From the cell containing the given text, extract its center point as [X, Y] coordinate. 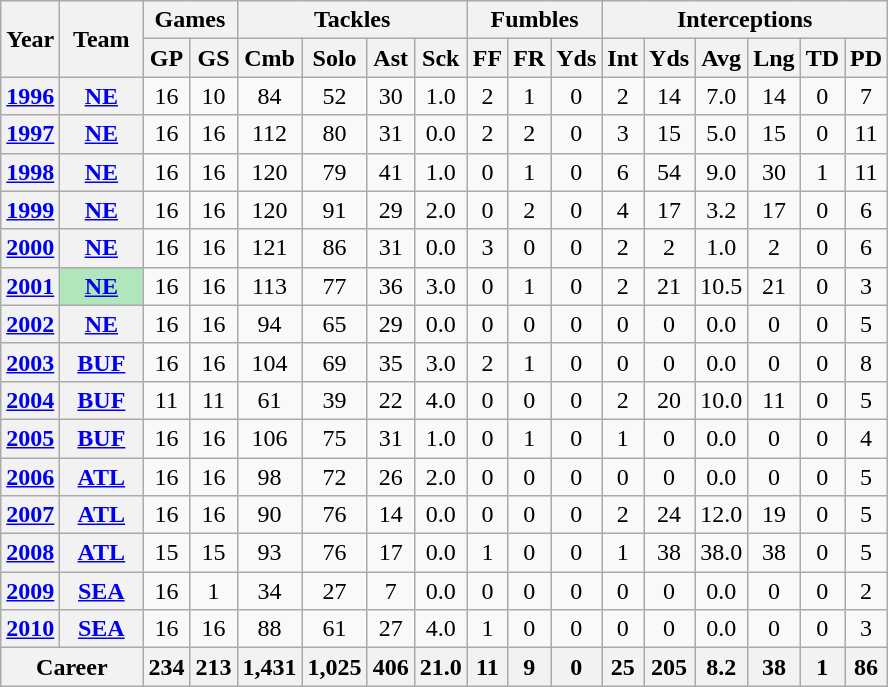
Career [72, 667]
77 [334, 286]
25 [623, 667]
72 [334, 477]
TD [822, 58]
38.0 [722, 553]
26 [390, 477]
20 [670, 400]
GS [214, 58]
24 [670, 515]
2007 [30, 515]
98 [270, 477]
9 [530, 667]
34 [270, 591]
213 [214, 667]
91 [334, 210]
8 [866, 362]
Avg [722, 58]
2000 [30, 248]
8.2 [722, 667]
1,025 [334, 667]
2008 [30, 553]
2006 [30, 477]
Interceptions [745, 20]
Sck [440, 58]
3.2 [722, 210]
75 [334, 438]
PD [866, 58]
93 [270, 553]
1998 [30, 172]
69 [334, 362]
2002 [30, 324]
Ast [390, 58]
2004 [30, 400]
104 [270, 362]
22 [390, 400]
80 [334, 134]
1999 [30, 210]
113 [270, 286]
234 [166, 667]
10.0 [722, 400]
12.0 [722, 515]
1,431 [270, 667]
Cmb [270, 58]
Tackles [352, 20]
2001 [30, 286]
88 [270, 629]
121 [270, 248]
52 [334, 96]
FR [530, 58]
Year [30, 39]
65 [334, 324]
2009 [30, 591]
2005 [30, 438]
Lng [774, 58]
10.5 [722, 286]
10 [214, 96]
406 [390, 667]
2003 [30, 362]
GP [166, 58]
84 [270, 96]
54 [670, 172]
1997 [30, 134]
5.0 [722, 134]
21.0 [440, 667]
Solo [334, 58]
Fumbles [534, 20]
19 [774, 515]
79 [334, 172]
9.0 [722, 172]
Games [190, 20]
Int [623, 58]
1996 [30, 96]
FF [487, 58]
2010 [30, 629]
7.0 [722, 96]
205 [670, 667]
41 [390, 172]
90 [270, 515]
106 [270, 438]
36 [390, 286]
35 [390, 362]
112 [270, 134]
39 [334, 400]
94 [270, 324]
Team [102, 39]
